Provide the [x, y] coordinate of the cell's center where the given text is located.  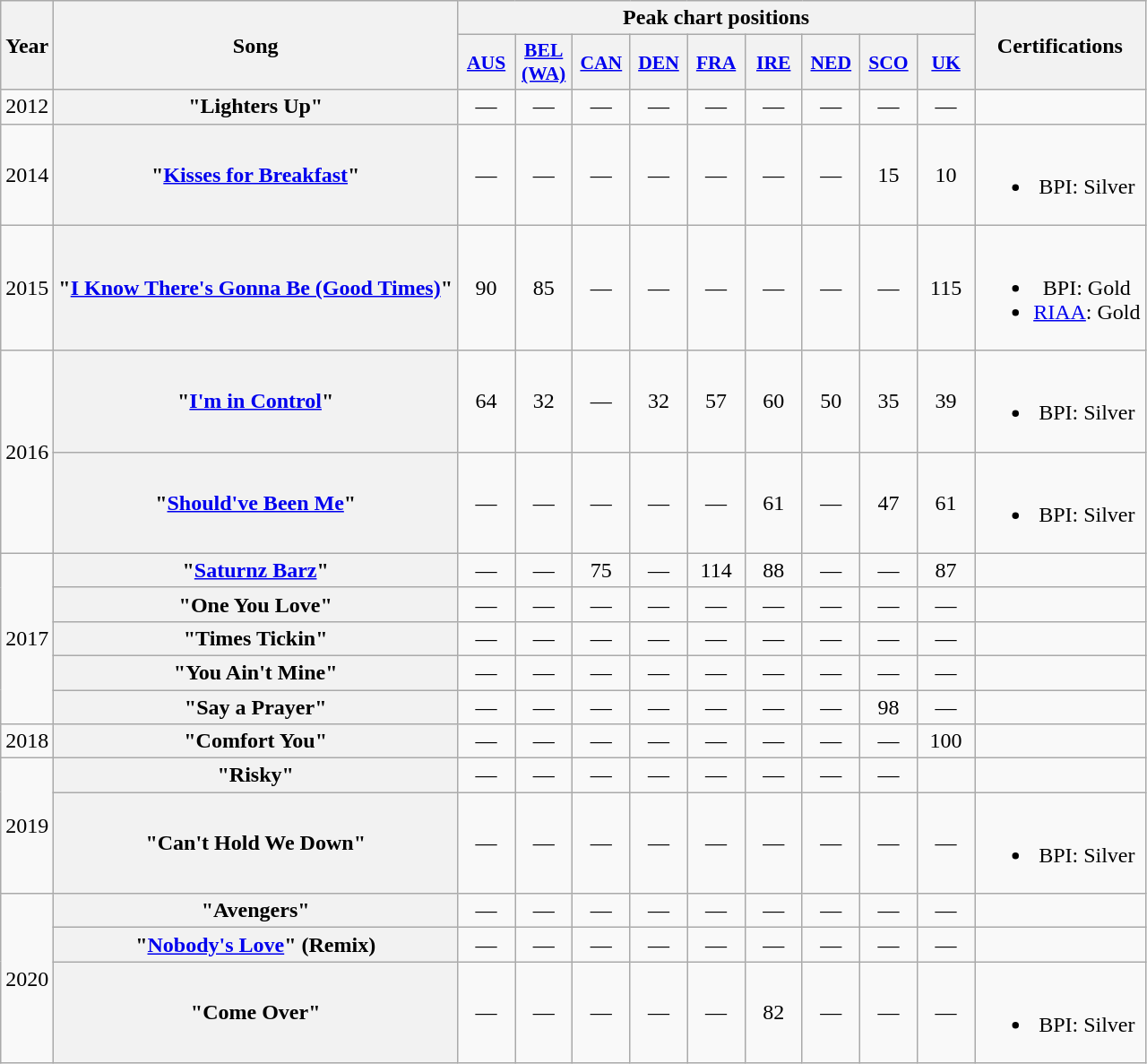
39 [946, 402]
98 [888, 707]
"Times Tickin" [256, 638]
75 [601, 570]
"Nobody's Love" (Remix) [256, 945]
47 [888, 502]
SCO [888, 63]
85 [544, 288]
87 [946, 570]
"Avengers" [256, 911]
Song [256, 45]
114 [716, 570]
CAN [601, 63]
"One You Love" [256, 604]
Certifications [1060, 45]
2019 [27, 826]
57 [716, 402]
50 [831, 402]
"Lighters Up" [256, 107]
"Come Over" [256, 1013]
60 [773, 402]
FRA [716, 63]
"Should've Been Me" [256, 502]
35 [888, 402]
"Risky" [256, 775]
"I Know There's Gonna Be (Good Times)" [256, 288]
2016 [27, 452]
2015 [27, 288]
82 [773, 1013]
100 [946, 741]
"Can't Hold We Down" [256, 843]
10 [946, 174]
UK [946, 63]
2017 [27, 638]
Peak chart positions [717, 18]
"You Ain't Mine" [256, 672]
"I'm in Control" [256, 402]
2018 [27, 741]
64 [487, 402]
115 [946, 288]
88 [773, 570]
2012 [27, 107]
"Comfort You" [256, 741]
2014 [27, 174]
NED [831, 63]
"Saturnz Barz" [256, 570]
"Kisses for Breakfast" [256, 174]
BPI: GoldRIAA: Gold [1060, 288]
90 [487, 288]
BEL(WA) [544, 63]
15 [888, 174]
2020 [27, 979]
AUS [487, 63]
"Say a Prayer" [256, 707]
IRE [773, 63]
Year [27, 45]
DEN [659, 63]
